Detect which cell encompasses the target text, then output its [x, y] center coordinate. 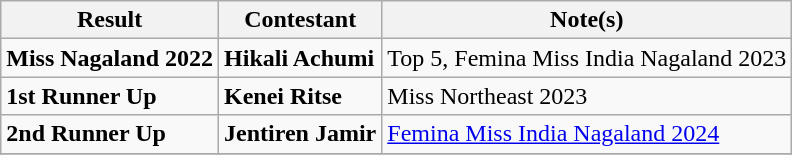
Result [110, 20]
1st Runner Up [110, 96]
2nd Runner Up [110, 134]
Hikali Achumi [300, 58]
Miss Northeast 2023 [587, 96]
Miss Nagaland 2022 [110, 58]
Kenei Ritse [300, 96]
Femina Miss India Nagaland 2024 [587, 134]
Note(s) [587, 20]
Top 5, Femina Miss India Nagaland 2023 [587, 58]
Contestant [300, 20]
Jentiren Jamir [300, 134]
